Find where the given text appears and provide that cell's center as (x, y) coordinate. 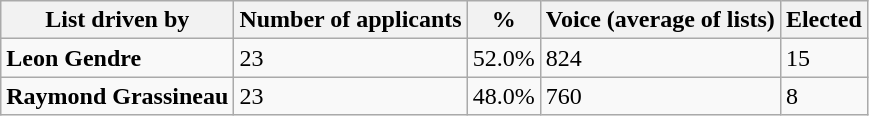
Raymond Grassineau (118, 96)
15 (824, 58)
52.0% (504, 58)
Leon Gendre (118, 58)
760 (660, 96)
824 (660, 58)
List driven by (118, 20)
% (504, 20)
Number of applicants (350, 20)
8 (824, 96)
48.0% (504, 96)
Voice (average of lists) (660, 20)
Elected (824, 20)
